For the text-containing cell, return its midpoint in [x, y] coordinate format. 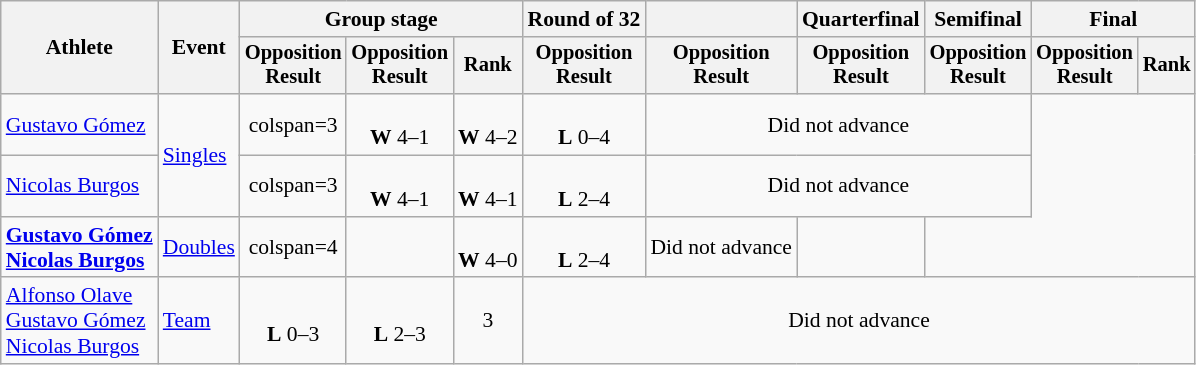
L 0–3 [294, 322]
W 4–2 [488, 124]
L 2–3 [400, 322]
colspan=4 [294, 248]
Athlete [80, 48]
Group stage [382, 19]
Gustavo Gómez [80, 124]
Semifinal [978, 19]
L 0–4 [584, 124]
Singles [199, 155]
Team [199, 322]
Final [1113, 19]
Round of 32 [584, 19]
Alfonso OlaveGustavo GómezNicolas Burgos [80, 322]
Quarterfinal [861, 19]
Gustavo GómezNicolas Burgos [80, 248]
Doubles [199, 248]
Nicolas Burgos [80, 186]
Event [199, 48]
3 [488, 322]
W 4–0 [488, 248]
